Pinpoint the cell where the given text exists, returning its (x, y) midpoint coordinate. 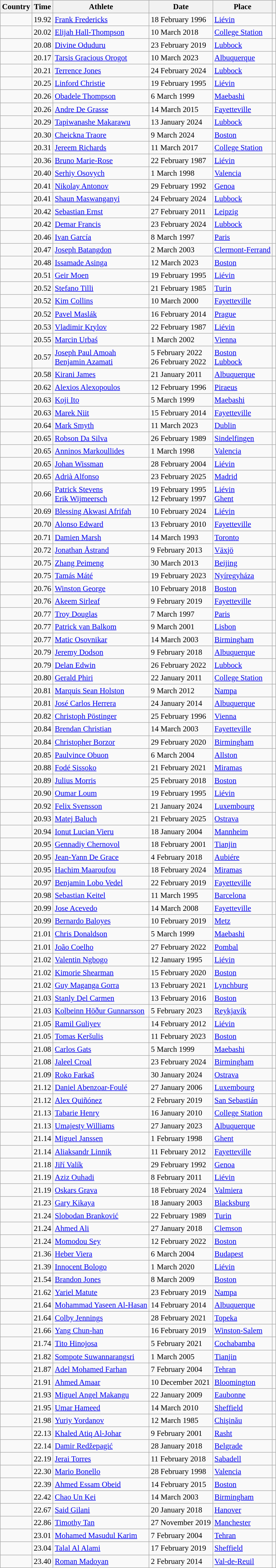
Valentin Ngbogo (101, 960)
25 February 2018 (181, 780)
Linford Christie (101, 83)
20.88 (43, 767)
14 February 2015 (181, 1485)
Vladimir Krylov (101, 327)
Bernardo Baloyes (101, 921)
9 February 2018 (181, 652)
20.62 (43, 387)
Alex Quiñónez (101, 1100)
Marcin Urbaś (101, 339)
22.67 (43, 1510)
Miguel Janssen (101, 1139)
Country (16, 7)
23.04 (43, 1549)
12 January 1995 (181, 960)
16 February 2019 (181, 1331)
Belgrade (243, 1446)
27 February 2022 (181, 947)
5 February 2023 (181, 1011)
Slobodan Branković (101, 1216)
Carlos Gats (101, 1049)
Blacksburg (243, 1203)
20.64 (43, 426)
20.17 (43, 58)
Sebastian Keitel (101, 896)
Aziz Ouhadi (101, 1177)
Piraeus (243, 387)
8 February 2011 (181, 1177)
Sebastian Ernst (101, 211)
LiévinGhent (243, 494)
Heber Viera (101, 1254)
Allston (243, 755)
Lynchburg (243, 985)
Jiří Valík (101, 1165)
BostonLubbock (243, 357)
Kirani James (101, 375)
Sabadell (243, 1459)
Shaun Maswanganyi (101, 199)
Andre De Grasse (101, 109)
Tomas Keršulis (101, 1036)
Jonathan Åstrand (101, 550)
21.95 (43, 1408)
Umajesty Williams (101, 1126)
João Coelho (101, 947)
21.62 (43, 1293)
Cheickna Traore (101, 135)
Winston George (101, 588)
Akeem Sirleaf (101, 601)
9 February 2001 (181, 1433)
Stanly Del Carmen (101, 998)
Rasht (243, 1433)
21.54 (43, 1280)
Joseph Batangdon (101, 250)
21.09 (43, 1075)
Joseph Paul AmoahBenjamin Azamati (101, 357)
Talal Al Alami (101, 1549)
Matic Osovnikar (101, 639)
Momodou Sey (101, 1241)
13 February 2016 (181, 998)
1 March 2005 (181, 1357)
Gerald Phiri (101, 678)
Damir Redžepagić (101, 1446)
19 February 2023 (181, 575)
Prague (243, 314)
Athlete (101, 7)
Oumar Loum (101, 793)
Pombal (243, 947)
Obadele Thompson (101, 96)
20 January 2018 (181, 1510)
22 January 2009 (181, 1395)
30 January 2024 (181, 1075)
10 March 2018 (181, 32)
Jose Acevedo (101, 908)
13 February 2010 (181, 524)
20.85 (43, 755)
Madrid (243, 477)
Metz (243, 921)
Oskars Grava (101, 1190)
Jeremy Dodson (101, 652)
21.23 (43, 1203)
Nikolay Antonov (101, 186)
Ramil Guliyev (101, 1024)
22 January 2011 (181, 678)
Tabarie Henry (101, 1113)
Place (243, 7)
Cochabamba (243, 1344)
Chao Un Kei (101, 1497)
20.58 (43, 375)
Tamás Máté (101, 575)
28 February 1998 (181, 1472)
9 March 2001 (181, 627)
20.36 (43, 160)
Christopher Borzor (101, 742)
Brandon Jones (101, 1280)
27 January 2018 (181, 1229)
30 March 2013 (181, 563)
Demar Francis (101, 224)
Mohammad Yaseen Al-Hasan (101, 1305)
11 March 1995 (181, 896)
7 March 1997 (181, 614)
Aubiére (243, 857)
20.90 (43, 793)
Sindelfingen (243, 439)
Patrick StevensErik Wijmeersch (101, 494)
14 March 2008 (181, 908)
10 February 2019 (181, 921)
20.98 (43, 896)
Beijing (243, 563)
21.18 (43, 1165)
Troy Douglas (101, 614)
23.01 (43, 1536)
14 March 2015 (181, 109)
20.92 (43, 806)
21.39 (43, 1267)
Umar Hameed (101, 1408)
10 March 2023 (181, 58)
Felix Svensson (101, 806)
Tarsis Gracious Orogot (101, 58)
21.82 (43, 1357)
16 February 2014 (181, 314)
Said Gilani (101, 1510)
Marek Niit (101, 413)
Topeka (243, 1318)
Mario Bonello (101, 1472)
San Sebastián (243, 1100)
Chris Donaldson (101, 934)
27 November 2019 (181, 1523)
20.21 (43, 71)
Clemson (243, 1229)
Stefano Tilli (101, 288)
9 February 2019 (181, 601)
Benjamin Lobo Vedel (101, 883)
19 February 199512 February 1997 (181, 494)
Guy Maganga Gorra (101, 985)
Kimorie Shearman (101, 972)
4 February 2018 (181, 857)
23.40 (43, 1561)
Bruno Marie-Rose (101, 160)
10 February 2018 (181, 588)
20.40 (43, 173)
28 February 2021 (181, 1318)
19.92 (43, 20)
Johan Wissman (101, 464)
Hachim Maaroufou (101, 870)
Terrence Jones (101, 71)
22.86 (43, 1523)
Budapest (243, 1254)
Ionut Lucian Vieru (101, 831)
20.55 (43, 339)
Aliaksandr Linnik (101, 1152)
2 February 2019 (181, 1100)
20.25 (43, 83)
Khaled Atiq Al-Johar (101, 1433)
Elijah Hall-Thompson (101, 32)
22 February 1989 (181, 1216)
Toronto (243, 537)
21.87 (43, 1369)
20.51 (43, 275)
Time (43, 7)
14 March 2010 (181, 1408)
17 February 2019 (181, 1549)
28 February 2004 (181, 464)
2 March 2003 (181, 250)
21.98 (43, 1421)
18 February 1996 (181, 20)
21 February 1985 (181, 288)
20.57 (43, 357)
Hanover (243, 1510)
Timothy Tan (101, 1523)
Manchester (243, 1523)
21 February 2021 (181, 767)
11 February 2018 (181, 1459)
10 December 2021 (181, 1382)
10 February 2024 (181, 512)
Yariel Matute (101, 1293)
20.94 (43, 831)
Patrick van Balkom (101, 627)
20.53 (43, 327)
Innocent Bologo (101, 1267)
14 March 1993 (181, 537)
Winston-Salem (243, 1331)
5 February 202226 February 2022 (181, 357)
20.97 (43, 883)
Sompote Suwannarangsri (101, 1357)
21.93 (43, 1395)
20.82 (43, 716)
16 January 2010 (181, 1113)
Fodé Sissoko (101, 767)
Serhiy Osovych (101, 173)
Paulvince Obuon (101, 755)
21 February 2025 (181, 819)
10 March 2000 (181, 301)
Eaubonne (243, 1395)
5 February 2021 (181, 1344)
18 January 2003 (181, 1203)
22.39 (43, 1485)
24 January 2014 (181, 703)
Yuriy Yordanov (101, 1421)
20.72 (43, 550)
Ahmed Amaar (101, 1382)
1 February 1998 (181, 1139)
Matej Baluch (101, 819)
20.70 (43, 524)
Valmiera (243, 1190)
Nyíregyháza (243, 575)
20.48 (43, 263)
21.36 (43, 1254)
12 February 1996 (181, 387)
Mannheim (243, 831)
20.47 (43, 250)
21 January 2024 (181, 806)
20.71 (43, 537)
29 February 2020 (181, 742)
18 January 2004 (181, 831)
José Carlos Herrera (101, 703)
12 March 1985 (181, 1421)
20.30 (43, 135)
Brendan Christian (101, 729)
27 February 2011 (181, 211)
Koji Ito (101, 400)
15 February 2020 (181, 972)
21.74 (43, 1344)
22.13 (43, 1433)
Adel Mohamed Farhan (101, 1369)
Alonso Edward (101, 524)
28 January 2018 (181, 1446)
1 March 2020 (181, 1267)
9 March 2024 (181, 135)
Reykjavík (243, 1011)
20.02 (43, 32)
Ivan García (101, 237)
Tapiwanashe Makarawu (101, 122)
Jaleel Croal (101, 1062)
20.89 (43, 780)
Alexios Alexopoulos (101, 387)
25 February 1996 (181, 716)
Marquis Sean Holston (101, 691)
23 February 2025 (181, 477)
Anninos Markoullides (101, 451)
Jereem Richards (101, 147)
Date (181, 7)
Kolbeinn Höður Gunnarsson (101, 1011)
Ahmed Ali (101, 1229)
12 February 2022 (181, 1241)
Geir Moen (101, 275)
26 February 1989 (181, 439)
Jean-Yann De Grace (101, 857)
Leipzig (243, 211)
9 March 2012 (181, 691)
Yang Chun-han (101, 1331)
Christoph Pöstinger (101, 716)
Kim Collins (101, 301)
Colby Jennings (101, 1318)
15 February 2014 (181, 413)
22.14 (43, 1446)
21.91 (43, 1382)
Val-de-Reuil (243, 1561)
20.66 (43, 494)
11 March 2023 (181, 426)
Pavel Maslák (101, 314)
14 February 2014 (181, 1305)
22.42 (43, 1497)
Daniel Abenzoar-Foulé (101, 1088)
Roko Farkaš (101, 1075)
22 February 2019 (181, 883)
21.66 (43, 1331)
Frank Fredericks (101, 20)
20.46 (43, 237)
1 March 2002 (181, 339)
18 February 2001 (181, 844)
Barcelona (243, 896)
22.30 (43, 1472)
Clermont-Ferrand (243, 250)
26 February 2022 (181, 665)
11 March 2017 (181, 147)
Issamade Asinga (101, 263)
Roman Madoyan (101, 1561)
20.08 (43, 45)
20.29 (43, 122)
21 January 2011 (181, 375)
Adrià Alfonso (101, 477)
8 March 1997 (181, 237)
11 February 2012 (181, 1152)
27 January 2023 (181, 1126)
Chişinău (243, 1421)
20.69 (43, 512)
Mohamed Masudul Karim (101, 1536)
13 February 2021 (181, 985)
Ahmed Essam Obeid (101, 1485)
Dublin (243, 426)
Zhang Peimeng (101, 563)
20.80 (43, 678)
Damien Marsh (101, 537)
Blessing Akwasi Afrifah (101, 512)
27 January 2006 (181, 1088)
Bloomington (243, 1382)
12 March 2023 (181, 263)
Delan Edwin (101, 665)
Växjö (243, 550)
Julius Morris (101, 780)
Mark Smyth (101, 426)
9 February 2013 (181, 550)
14 February 2012 (181, 1024)
20.93 (43, 819)
Ghent (243, 1139)
Divine Oduduru (101, 45)
Jerai Torres (101, 1459)
Robson Da Silva (101, 439)
2 February 2014 (181, 1561)
20.31 (43, 147)
6 March 1999 (181, 96)
Tito Hinojosa (101, 1344)
Lisbon (243, 627)
Gary Kikaya (101, 1203)
22.19 (43, 1459)
11 February 2023 (181, 1036)
13 January 2024 (181, 122)
Miguel Angel Makangu (101, 1395)
8 March 2009 (181, 1280)
Gennadiy Chernovol (101, 844)
